Return the (x, y) coordinate for the center point of the cell that contains the specified text.  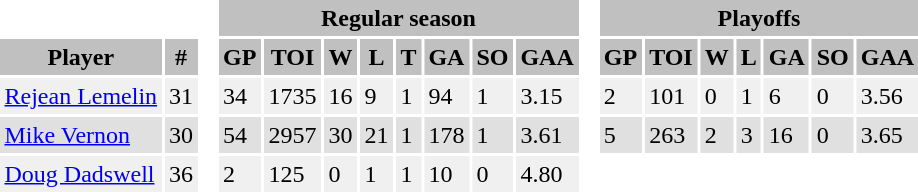
# (182, 57)
10 (446, 174)
3.56 (887, 96)
31 (182, 96)
Mike Vernon (81, 135)
9 (376, 96)
3.61 (547, 135)
4.80 (547, 174)
3.65 (887, 135)
Playoffs (758, 18)
6 (786, 96)
Regular season (399, 18)
101 (672, 96)
263 (672, 135)
1735 (292, 96)
21 (376, 135)
36 (182, 174)
125 (292, 174)
Rejean Lemelin (81, 96)
3 (748, 135)
178 (446, 135)
T (408, 57)
54 (240, 135)
94 (446, 96)
Player (81, 57)
34 (240, 96)
3.15 (547, 96)
Doug Dadswell (81, 174)
2957 (292, 135)
5 (620, 135)
